Detect which cell encompasses the target text, then output its (x, y) center coordinate. 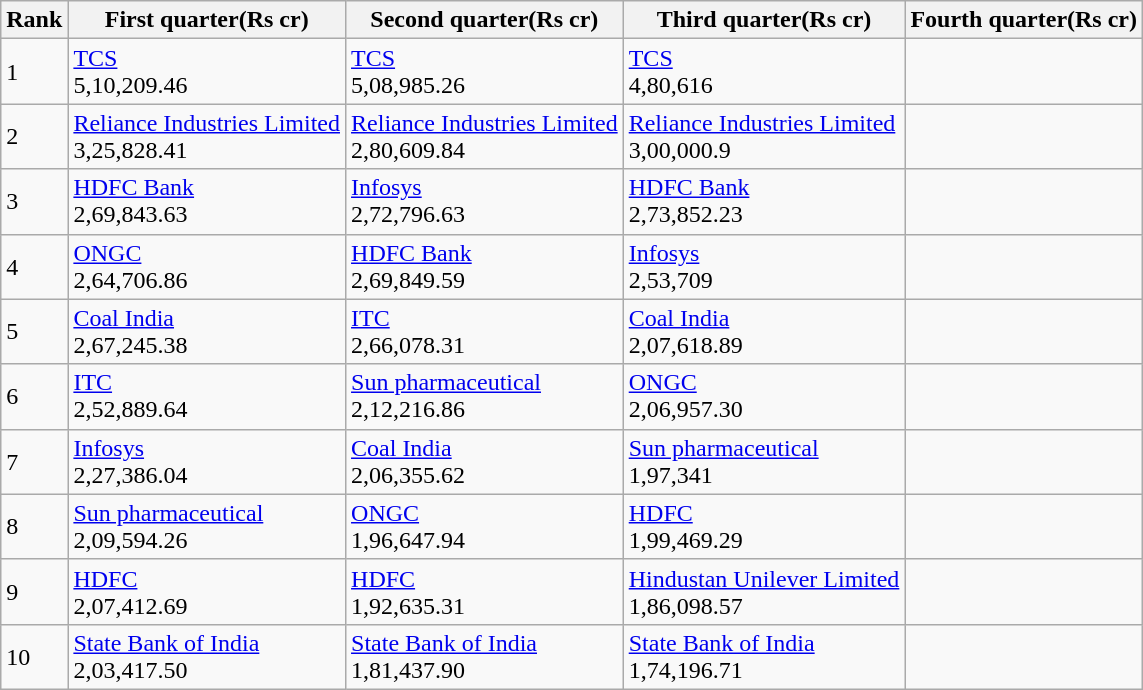
Coal India 2,67,245.38 (207, 332)
Infosys 2,72,796.63 (485, 202)
HDFC Bank 2,69,849.59 (485, 266)
HDFC 2,07,412.69 (207, 592)
Rank (34, 20)
5 (34, 332)
ITC 2,52,889.64 (207, 396)
3 (34, 202)
State Bank of India 1,81,437.90 (485, 656)
TCS 5,08,985.26 (485, 72)
ONGC 2,64,706.86 (207, 266)
Fourth quarter(Rs cr) (1024, 20)
Sun pharmaceutical 1,97,341 (764, 462)
TCS 5,10,209.46 (207, 72)
HDFC 1,99,469.29 (764, 526)
Infosys 2,27,386.04 (207, 462)
ONGC 1,96,647.94 (485, 526)
ITC 2,66,078.31 (485, 332)
HDFC Bank 2,69,843.63 (207, 202)
Infosys 2,53,709 (764, 266)
State Bank of India 1,74,196.71 (764, 656)
10 (34, 656)
Coal India 2,07,618.89 (764, 332)
6 (34, 396)
7 (34, 462)
Reliance Industries Limited 3,25,828.41 (207, 136)
ONGC 2,06,957.30 (764, 396)
Coal India 2,06,355.62 (485, 462)
Sun pharmaceutical 2,12,216.86 (485, 396)
First quarter(Rs cr) (207, 20)
1 (34, 72)
Second quarter(Rs cr) (485, 20)
HDFC Bank 2,73,852.23 (764, 202)
Hindustan Unilever Limited 1,86,098.57 (764, 592)
9 (34, 592)
HDFC 1,92,635.31 (485, 592)
Reliance Industries Limited 2,80,609.84 (485, 136)
Sun pharmaceutical2,09,594.26 (207, 526)
Third quarter(Rs cr) (764, 20)
State Bank of India 2,03,417.50 (207, 656)
4 (34, 266)
TCS 4,80,616 (764, 72)
8 (34, 526)
2 (34, 136)
Reliance Industries Limited 3,00,000.9 (764, 136)
